Extract the [X, Y] coordinate from the center of the cell holding the provided text.  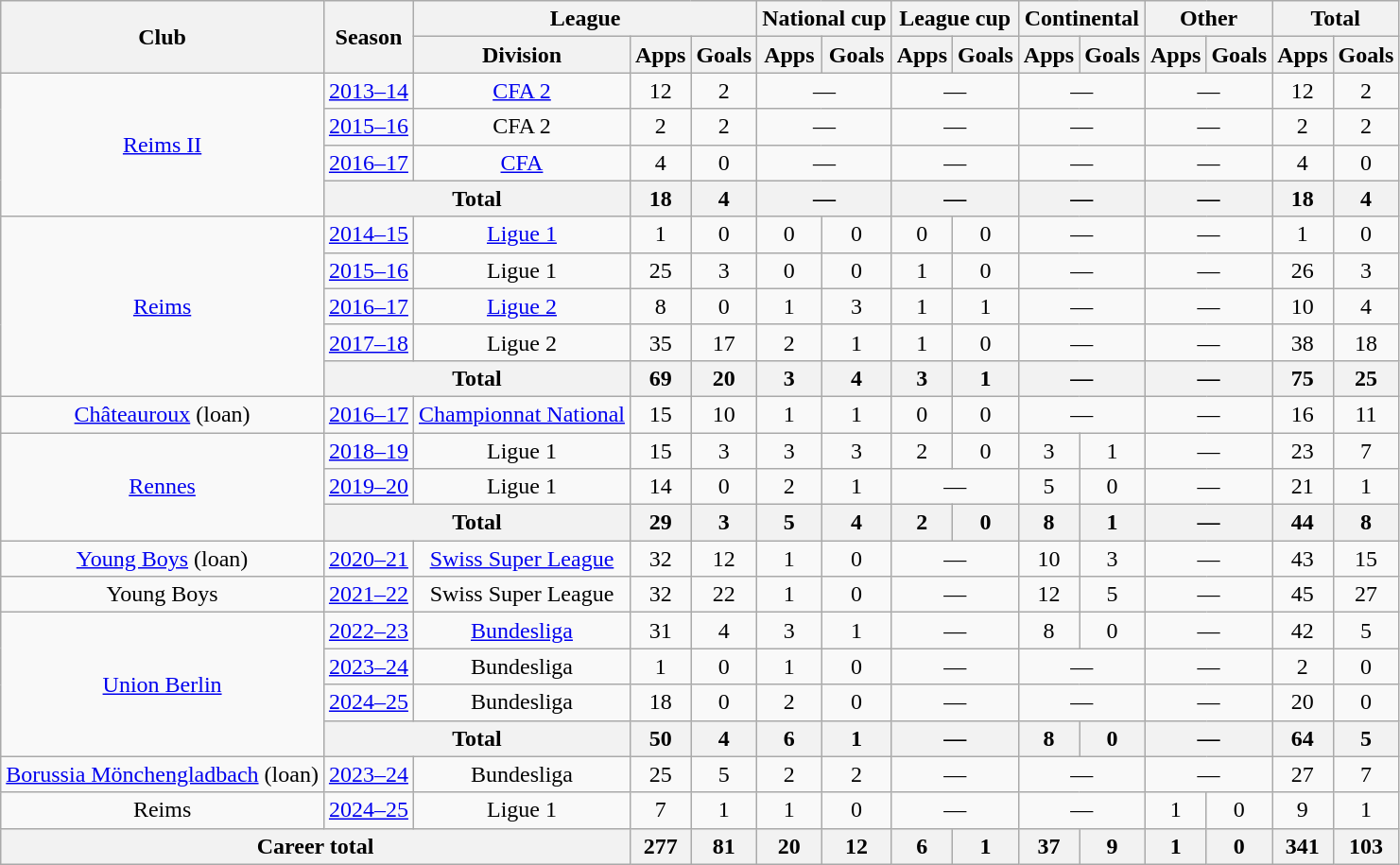
38 [1303, 342]
37 [1048, 846]
Season [369, 37]
50 [660, 738]
29 [660, 523]
2013–14 [369, 91]
Châteauroux (loan) [163, 414]
103 [1366, 846]
14 [660, 487]
Other [1208, 19]
22 [724, 595]
Young Boys [163, 595]
35 [660, 342]
2019–20 [369, 487]
2020–21 [369, 559]
National cup [824, 19]
2022–23 [369, 631]
42 [1303, 631]
21 [1303, 487]
Young Boys (loan) [163, 559]
Division [522, 55]
Continental [1081, 19]
16 [1303, 414]
CFA [522, 163]
League cup [955, 19]
17 [724, 342]
45 [1303, 595]
2014–15 [369, 234]
277 [660, 846]
2021–22 [369, 595]
Club [163, 37]
2018–19 [369, 451]
31 [660, 631]
341 [1303, 846]
43 [1303, 559]
23 [1303, 451]
Championnat National [522, 414]
81 [724, 846]
75 [1303, 378]
Rennes [163, 487]
11 [1366, 414]
Career total [316, 846]
44 [1303, 523]
Reims II [163, 145]
Union Berlin [163, 684]
Borussia Mönchengladbach (loan) [163, 774]
2017–18 [369, 342]
League [584, 19]
64 [1303, 738]
26 [1303, 270]
69 [660, 378]
